Locate the cell with the specified text and output its [x, y] center coordinate. 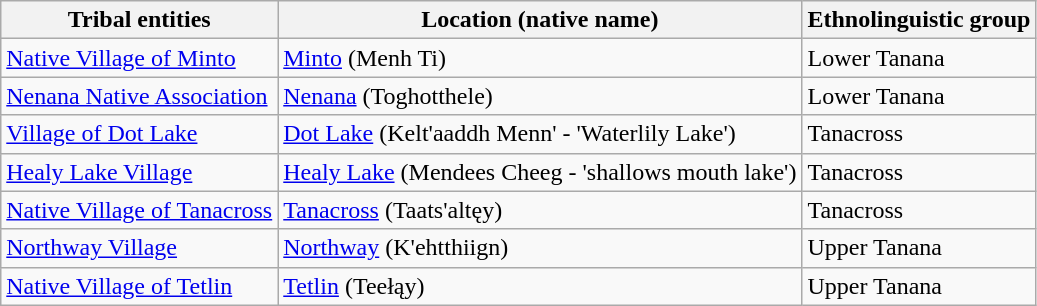
Minto (Menh Ti) [540, 58]
Native Village of Tetlin [140, 286]
Ethnolinguistic group [919, 20]
Healy Lake Village [140, 172]
Location (native name) [540, 20]
Dot Lake (Kelt'aaddh Menn' - 'Waterlily Lake') [540, 134]
Village of Dot Lake [140, 134]
Northway Village [140, 248]
Nenana Native Association [140, 96]
Tribal entities [140, 20]
Nenana (Toghotthele) [540, 96]
Tanacross (Taats'altęy) [540, 210]
Healy Lake (Mendees Cheeg - 'shallows mouth lake') [540, 172]
Tetlin (Teełąy) [540, 286]
Native Village of Minto [140, 58]
Native Village of Tanacross [140, 210]
Northway (K'ehtthiign) [540, 248]
